Detect which cell encompasses the target text, then output its (X, Y) center coordinate. 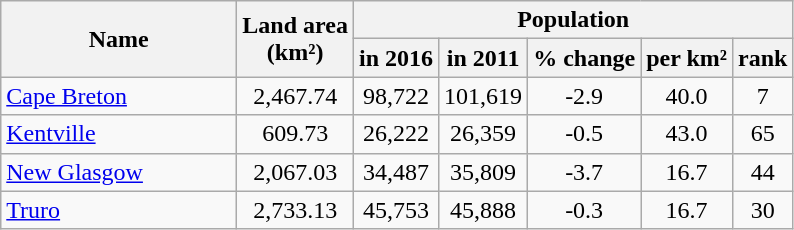
26,222 (396, 134)
rank (762, 58)
609.73 (296, 134)
-0.3 (584, 210)
45,888 (484, 210)
43.0 (687, 134)
per km² (687, 58)
44 (762, 172)
in 2011 (484, 58)
101,619 (484, 96)
-0.5 (584, 134)
2,467.74 (296, 96)
Population (572, 20)
40.0 (687, 96)
Cape Breton (119, 96)
65 (762, 134)
2,067.03 (296, 172)
% change (584, 58)
in 2016 (396, 58)
7 (762, 96)
30 (762, 210)
Land area(km²) (296, 39)
35,809 (484, 172)
-2.9 (584, 96)
Truro (119, 210)
Kentville (119, 134)
98,722 (396, 96)
45,753 (396, 210)
Name (119, 39)
2,733.13 (296, 210)
New Glasgow (119, 172)
34,487 (396, 172)
-3.7 (584, 172)
26,359 (484, 134)
